Return the [X, Y] coordinate for the center point of the cell that contains the specified text.  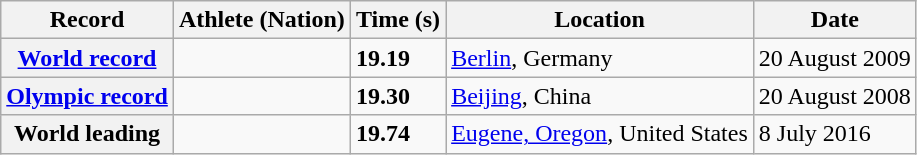
19.30 [398, 96]
Date [834, 20]
8 July 2016 [834, 134]
Athlete (Nation) [262, 20]
Olympic record [88, 96]
Record [88, 20]
Time (s) [398, 20]
20 August 2008 [834, 96]
Berlin, Germany [600, 58]
20 August 2009 [834, 58]
Eugene, Oregon, United States [600, 134]
World leading [88, 134]
Location [600, 20]
Beijing, China [600, 96]
19.74 [398, 134]
World record [88, 58]
19.19 [398, 58]
